Detect which cell encompasses the target text, then output its (X, Y) center coordinate. 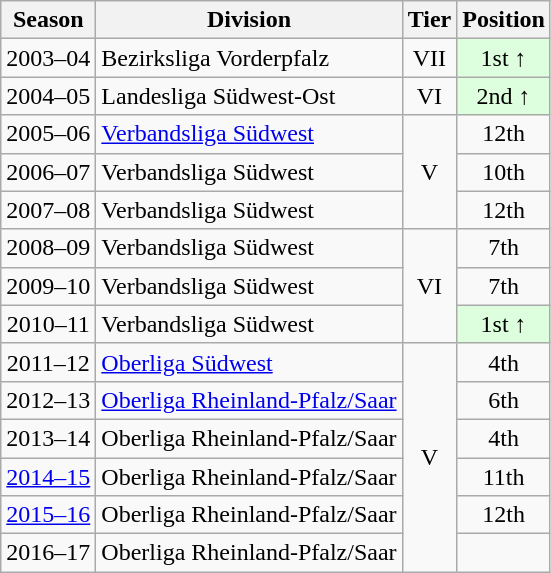
2011–12 (48, 362)
2009–10 (48, 286)
VII (430, 58)
2016–17 (48, 553)
11th (504, 477)
6th (504, 400)
10th (504, 172)
2010–11 (48, 324)
Tier (430, 20)
2015–16 (48, 515)
2005–06 (48, 134)
2nd ↑ (504, 96)
2008–09 (48, 248)
Landesliga Südwest-Ost (249, 96)
2012–13 (48, 400)
Division (249, 20)
2004–05 (48, 96)
2003–04 (48, 58)
Season (48, 20)
2007–08 (48, 210)
Position (504, 20)
Oberliga Südwest (249, 362)
Bezirksliga Vorderpfalz (249, 58)
2013–14 (48, 438)
2014–15 (48, 477)
2006–07 (48, 172)
